For the text-containing cell, return its midpoint in (x, y) coordinate format. 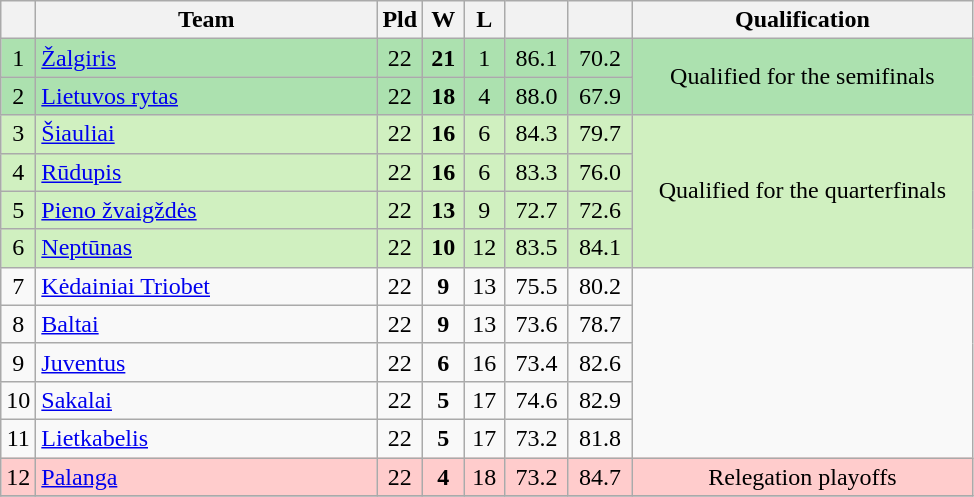
78.7 (600, 324)
W (444, 20)
83.5 (537, 248)
Pld (400, 20)
Rūdupis (206, 172)
Neptūnas (206, 248)
2 (18, 96)
Baltai (206, 324)
11 (18, 438)
Relegation playoffs (802, 477)
Kėdainiai Triobet (206, 286)
70.2 (600, 58)
67.9 (600, 96)
76.0 (600, 172)
7 (18, 286)
Lietkabelis (206, 438)
75.5 (537, 286)
Qualified for the semifinals (802, 77)
84.7 (600, 477)
86.1 (537, 58)
81.8 (600, 438)
Palanga (206, 477)
Pieno žvaigždės (206, 210)
Lietuvos rytas (206, 96)
84.3 (537, 134)
73.4 (537, 362)
73.6 (537, 324)
3 (18, 134)
Sakalai (206, 400)
82.6 (600, 362)
Šiauliai (206, 134)
74.6 (537, 400)
Qualified for the quarterfinals (802, 191)
Juventus (206, 362)
82.9 (600, 400)
72.7 (537, 210)
84.1 (600, 248)
Žalgiris (206, 58)
88.0 (537, 96)
79.7 (600, 134)
21 (444, 58)
80.2 (600, 286)
L (484, 20)
8 (18, 324)
83.3 (537, 172)
Team (206, 20)
72.6 (600, 210)
Qualification (802, 20)
